For the text-containing cell, return its midpoint in (X, Y) coordinate format. 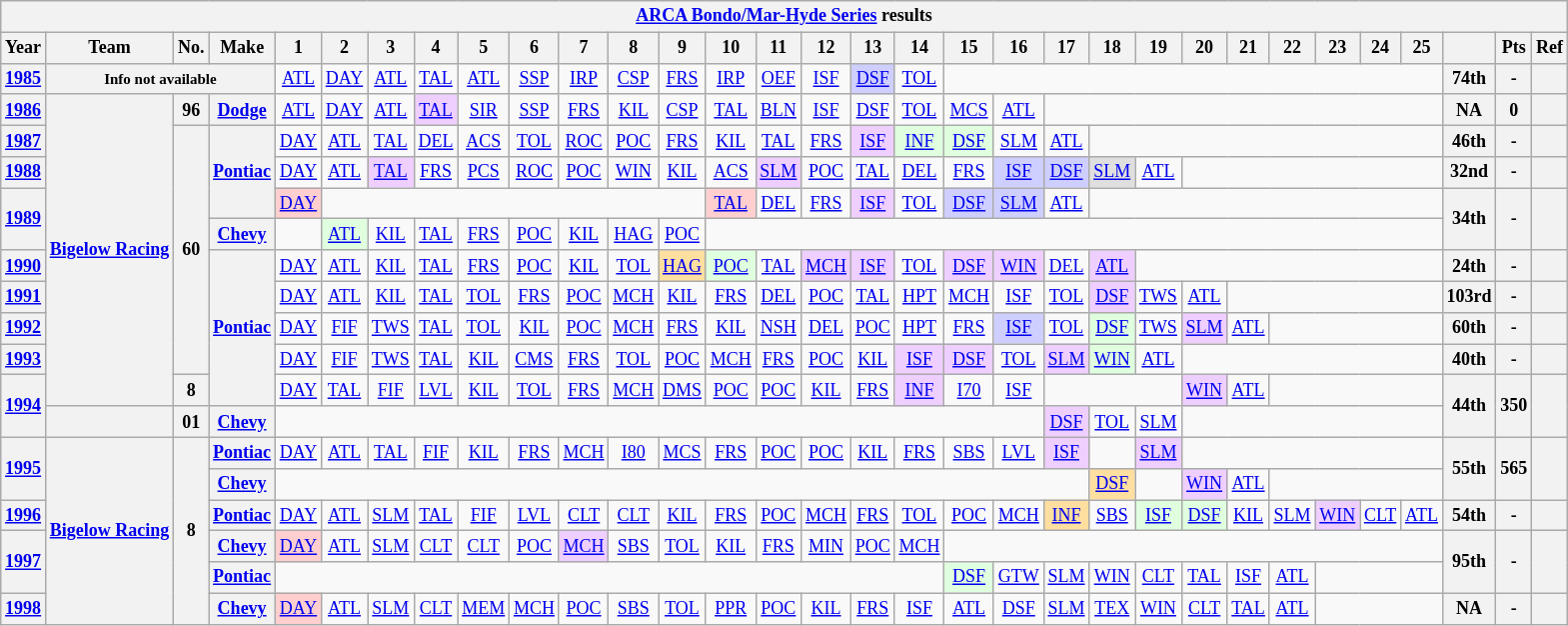
1991 (24, 296)
I70 (969, 390)
10 (731, 48)
Pts (1514, 48)
Dodge (242, 110)
2 (344, 48)
18 (1112, 48)
7 (584, 48)
1995 (24, 468)
0 (1514, 110)
9 (683, 48)
01 (192, 422)
TEX (1112, 608)
14 (919, 48)
Team (109, 48)
19 (1159, 48)
13 (872, 48)
1987 (24, 140)
54th (1469, 516)
1 (298, 48)
NSH (779, 328)
40th (1469, 360)
55th (1469, 468)
34th (1469, 219)
1992 (24, 328)
PCS (484, 172)
PPR (731, 608)
Info not available (160, 78)
Ref (1550, 48)
46th (1469, 140)
1988 (24, 172)
60 (192, 250)
1994 (24, 406)
32nd (1469, 172)
12 (826, 48)
17 (1066, 48)
16 (1018, 48)
DMS (683, 390)
103rd (1469, 296)
15 (969, 48)
565 (1514, 468)
1986 (24, 110)
1997 (24, 562)
24th (1469, 266)
1989 (24, 219)
11 (779, 48)
Year (24, 48)
6 (535, 48)
No. (192, 48)
4 (436, 48)
ARCA Bondo/Mar-Hyde Series results (784, 16)
GTW (1018, 578)
24 (1381, 48)
3 (392, 48)
74th (1469, 78)
MIN (826, 546)
CMS (535, 360)
23 (1337, 48)
22 (1292, 48)
96 (192, 110)
95th (1469, 562)
5 (484, 48)
60th (1469, 328)
350 (1514, 406)
MEM (484, 608)
44th (1469, 406)
OEF (779, 78)
1998 (24, 608)
1993 (24, 360)
21 (1248, 48)
1996 (24, 516)
1985 (24, 78)
20 (1204, 48)
25 (1422, 48)
SIR (484, 110)
I80 (634, 452)
Make (242, 48)
BLN (779, 110)
1990 (24, 266)
